Identify which cell holds the provided text, then report its [X, Y] central coordinate. 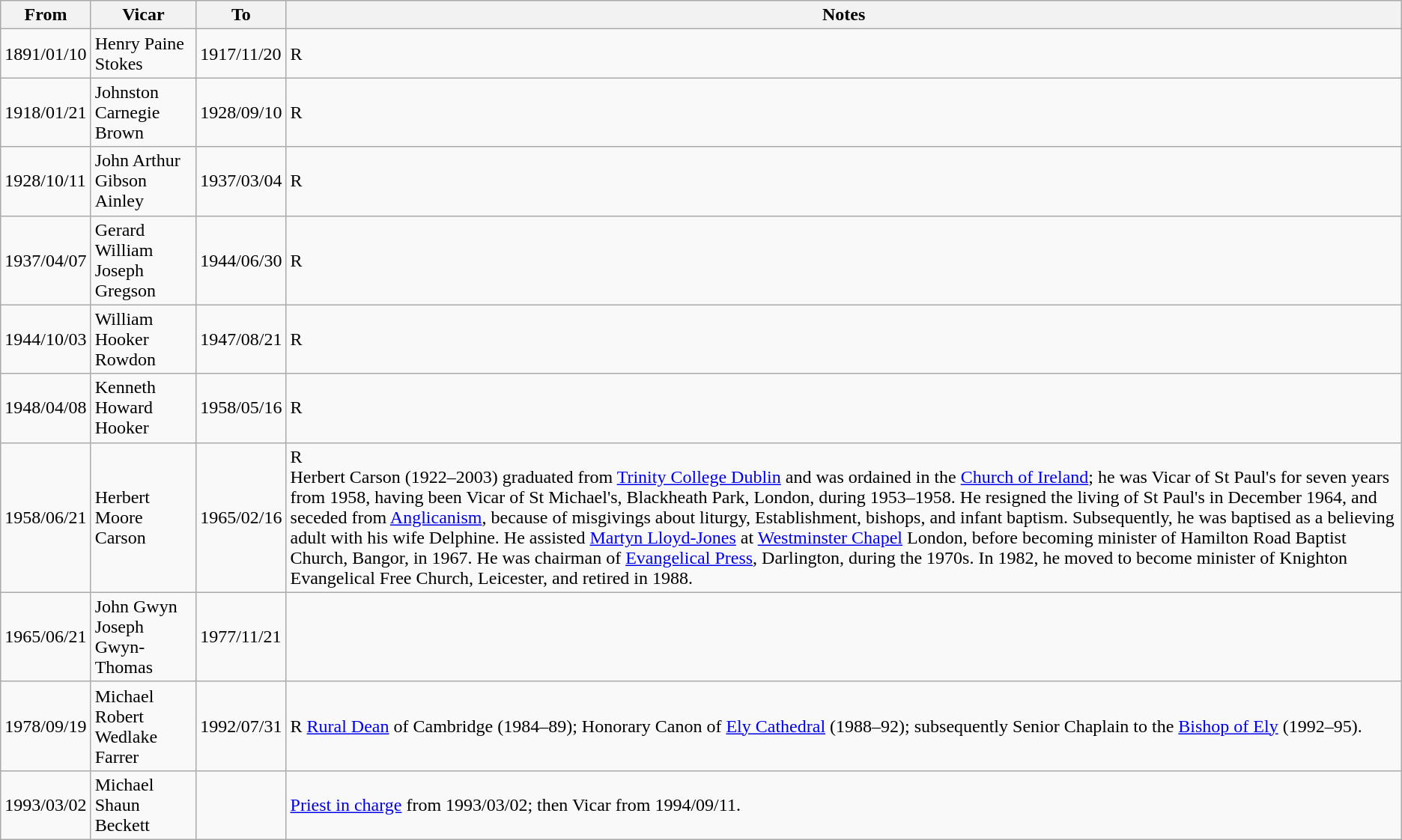
1917/11/20 [241, 54]
Priest in charge from 1993/03/02; then Vicar from 1994/09/11. [843, 805]
1978/09/19 [46, 726]
Vicar [143, 15]
1947/08/21 [241, 339]
1965/02/16 [241, 517]
1937/04/07 [46, 261]
1992/07/31 [241, 726]
From [46, 15]
John Arthur Gibson Ainley [143, 181]
1928/10/11 [46, 181]
1965/06/21 [46, 636]
1944/10/03 [46, 339]
1993/03/02 [46, 805]
1918/01/21 [46, 112]
R Rural Dean of Cambridge (1984–89); Honorary Canon of Ely Cathedral (1988–92); subsequently Senior Chaplain to the Bishop of Ely (1992–95). [843, 726]
William Hooker Rowdon [143, 339]
Gerard William Joseph Gregson [143, 261]
1948/04/08 [46, 408]
1958/05/16 [241, 408]
Kenneth Howard Hooker [143, 408]
Johnston Carnegie Brown [143, 112]
To [241, 15]
John Gwyn Joseph Gwyn-Thomas [143, 636]
1891/01/10 [46, 54]
Notes [843, 15]
1944/06/30 [241, 261]
1958/06/21 [46, 517]
Michael Robert Wedlake Farrer [143, 726]
1977/11/21 [241, 636]
1937/03/04 [241, 181]
Michael Shaun Beckett [143, 805]
Henry Paine Stokes [143, 54]
Herbert Moore Carson [143, 517]
1928/09/10 [241, 112]
